From the cell containing the given text, extract its center point as (x, y) coordinate. 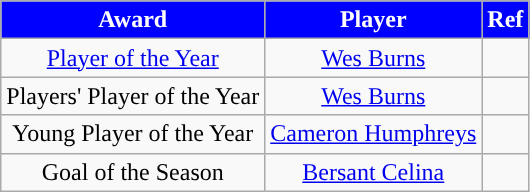
Player (374, 20)
Award (133, 20)
Players' Player of the Year (133, 96)
Cameron Humphreys (374, 134)
Ref (506, 20)
Goal of the Season (133, 172)
Bersant Celina (374, 172)
Young Player of the Year (133, 134)
Player of the Year (133, 58)
